Return (X, Y) of the center of cell containing provided text 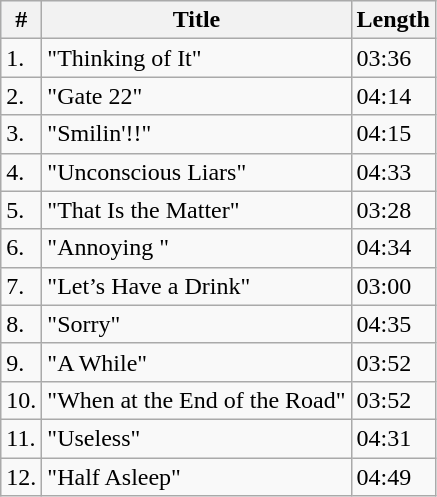
03:36 (393, 58)
03:28 (393, 210)
11. (22, 438)
04:33 (393, 172)
03:00 (393, 286)
3. (22, 134)
1. (22, 58)
"Gate 22" (196, 96)
"When at the End of the Road" (196, 400)
12. (22, 477)
04:34 (393, 248)
7. (22, 286)
Length (393, 20)
9. (22, 362)
04:35 (393, 324)
04:15 (393, 134)
10. (22, 400)
"Half Asleep" (196, 477)
"A While" (196, 362)
04:14 (393, 96)
04:49 (393, 477)
8. (22, 324)
"Sorry" (196, 324)
2. (22, 96)
"Thinking of It" (196, 58)
"Annoying " (196, 248)
"Useless" (196, 438)
4. (22, 172)
"Let’s Have a Drink" (196, 286)
5. (22, 210)
"Smilin'!!" (196, 134)
04:31 (393, 438)
"That Is the Matter" (196, 210)
6. (22, 248)
Title (196, 20)
# (22, 20)
"Unconscious Liars" (196, 172)
